Capture the cell that displays the provided text and extract its [X, Y] central coordinate. 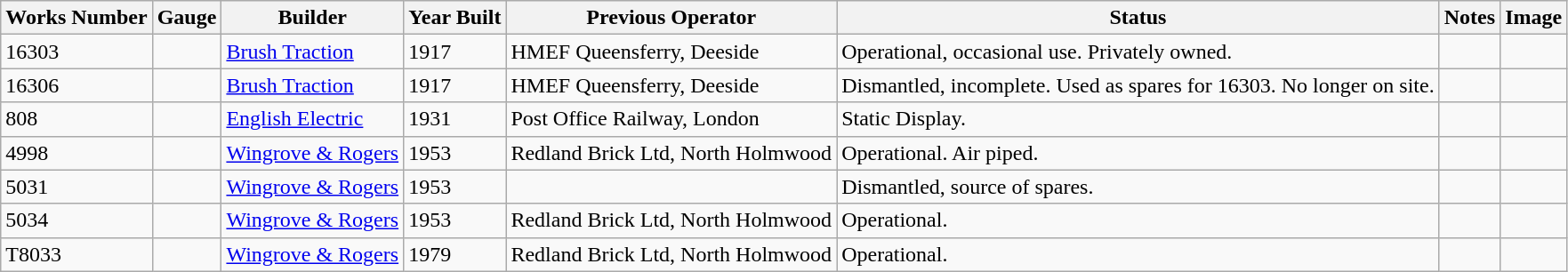
Static Display. [1138, 119]
Post Office Railway, London [671, 119]
808 [76, 119]
Image [1533, 18]
Status [1138, 18]
5034 [76, 220]
4998 [76, 153]
5031 [76, 187]
Year Built [455, 18]
Dismantled, source of spares. [1138, 187]
Gauge [187, 18]
16303 [76, 52]
Dismantled, incomplete. Used as spares for 16303. No longer on site. [1138, 85]
Previous Operator [671, 18]
English Electric [313, 119]
1931 [455, 119]
1979 [455, 254]
Works Number [76, 18]
Notes [1469, 18]
Operational, occasional use. Privately owned. [1138, 52]
T8033 [76, 254]
Builder [313, 18]
Operational. Air piped. [1138, 153]
16306 [76, 85]
